Return the (x, y) coordinate for the center point of the cell that contains the specified text.  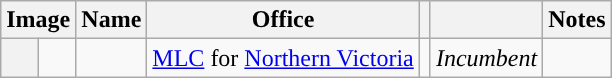
Incumbent (486, 58)
MLC for Northern Victoria (283, 58)
Office (283, 20)
Notes (577, 20)
Name (112, 20)
Image (38, 20)
